Return the [X, Y] coordinate for the center point of the cell that contains the specified text.  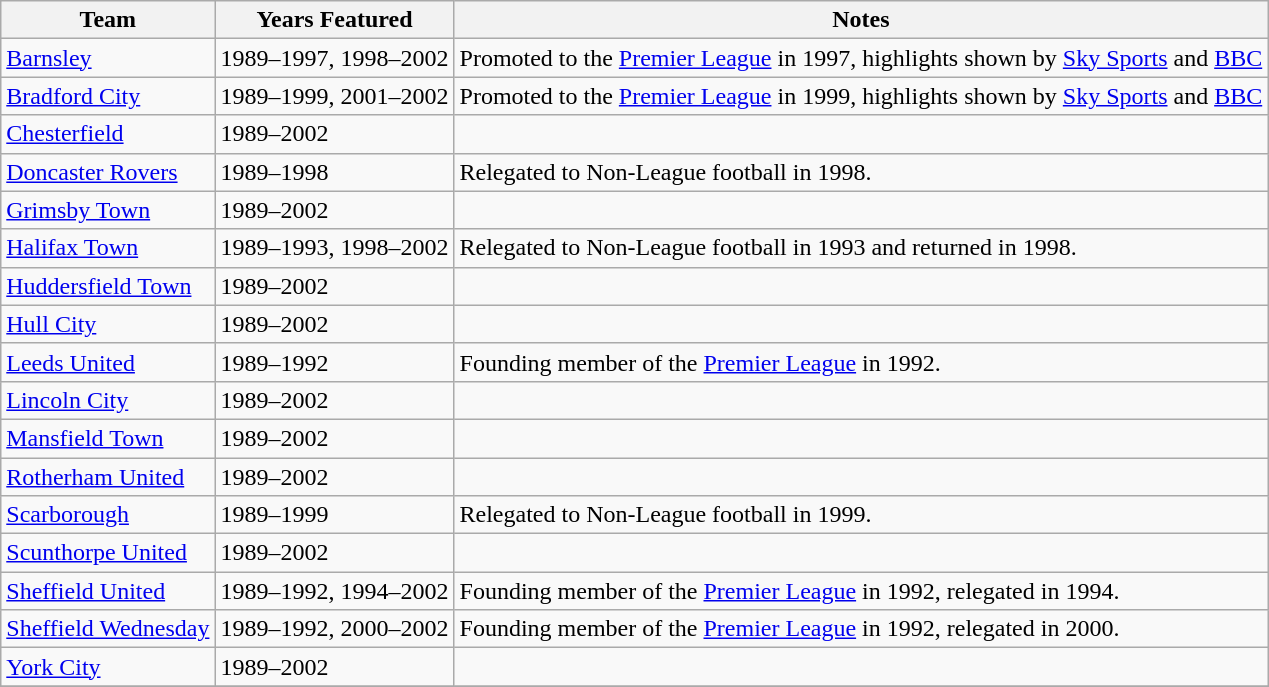
Lincoln City [108, 400]
1989–1999 [334, 515]
Rotherham United [108, 477]
1989–1992, 2000–2002 [334, 629]
Founding member of the Premier League in 1992, relegated in 1994. [861, 591]
Relegated to Non-League football in 1998. [861, 172]
Huddersfield Town [108, 286]
Years Featured [334, 20]
1989–1998 [334, 172]
Sheffield Wednesday [108, 629]
1989–1992, 1994–2002 [334, 591]
Scunthorpe United [108, 553]
Founding member of the Premier League in 1992, relegated in 2000. [861, 629]
Leeds United [108, 362]
Team [108, 20]
Promoted to the Premier League in 1999, highlights shown by Sky Sports and BBC [861, 96]
1989–1999, 2001–2002 [334, 96]
Founding member of the Premier League in 1992. [861, 362]
1989–1992 [334, 362]
1989–1997, 1998–2002 [334, 58]
Barnsley [108, 58]
York City [108, 667]
1989–1993, 1998–2002 [334, 248]
Relegated to Non-League football in 1999. [861, 515]
Relegated to Non-League football in 1993 and returned in 1998. [861, 248]
Grimsby Town [108, 210]
Halifax Town [108, 248]
Hull City [108, 324]
Doncaster Rovers [108, 172]
Bradford City [108, 96]
Scarborough [108, 515]
Promoted to the Premier League in 1997, highlights shown by Sky Sports and BBC [861, 58]
Sheffield United [108, 591]
Chesterfield [108, 134]
Notes [861, 20]
Mansfield Town [108, 438]
